Output the [x, y] coordinate of the center of the cell containing the given text.  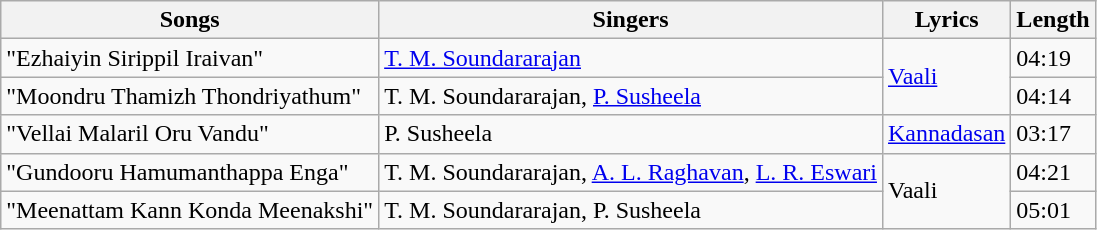
P. Susheela [631, 134]
"Meenattam Kann Konda Meenakshi" [190, 210]
03:17 [1053, 134]
T. M. Soundararajan, A. L. Raghavan, L. R. Eswari [631, 172]
Kannadasan [946, 134]
Length [1053, 20]
"Vellai Malaril Oru Vandu" [190, 134]
04:21 [1053, 172]
05:01 [1053, 210]
"Gundooru Hamumanthappa Enga" [190, 172]
Lyrics [946, 20]
Singers [631, 20]
"Ezhaiyin Sirippil Iraivan" [190, 58]
T. M. Soundararajan [631, 58]
"Moondru Thamizh Thondriyathum" [190, 96]
04:14 [1053, 96]
04:19 [1053, 58]
Songs [190, 20]
